Identify which cell holds the provided text, then report its (X, Y) central coordinate. 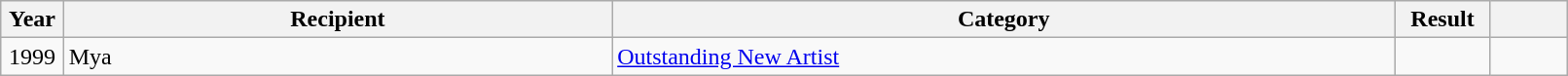
1999 (32, 57)
Outstanding New Artist (1004, 57)
Result (1442, 19)
Category (1004, 19)
Year (32, 19)
Mya (338, 57)
Recipient (338, 19)
